Detect which cell encompasses the target text, then output its [x, y] center coordinate. 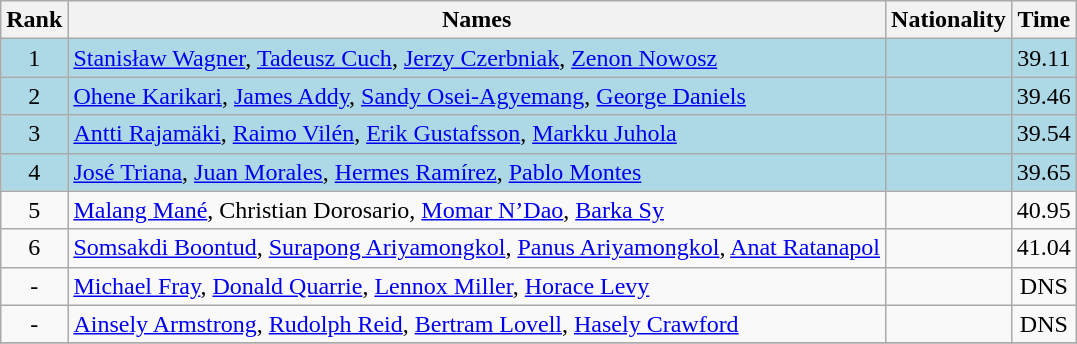
Nationality [949, 20]
Time [1044, 20]
41.04 [1044, 248]
Malang Mané, Christian Dorosario, Momar N’Dao, Barka Sy [477, 210]
3 [34, 134]
Antti Rajamäki, Raimo Vilén, Erik Gustafsson, Markku Juhola [477, 134]
39.65 [1044, 172]
5 [34, 210]
6 [34, 248]
39.54 [1044, 134]
José Triana, Juan Morales, Hermes Ramírez, Pablo Montes [477, 172]
Names [477, 20]
40.95 [1044, 210]
2 [34, 96]
39.11 [1044, 58]
Rank [34, 20]
Stanisław Wagner, Tadeusz Cuch, Jerzy Czerbniak, Zenon Nowosz [477, 58]
Michael Fray, Donald Quarrie, Lennox Miller, Horace Levy [477, 286]
1 [34, 58]
Somsakdi Boontud, Surapong Ariyamongkol, Panus Ariyamongkol, Anat Ratanapol [477, 248]
Ainsely Armstrong, Rudolph Reid, Bertram Lovell, Hasely Crawford [477, 324]
4 [34, 172]
Ohene Karikari, James Addy, Sandy Osei-Agyemang, George Daniels [477, 96]
39.46 [1044, 96]
